Capture the cell that displays the provided text and extract its (X, Y) central coordinate. 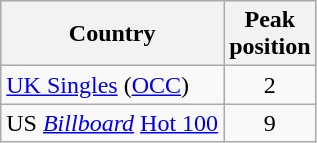
9 (270, 123)
Peakposition (270, 34)
US Billboard Hot 100 (112, 123)
Country (112, 34)
UK Singles (OCC) (112, 85)
2 (270, 85)
